From the cell containing the given text, extract its center point as [X, Y] coordinate. 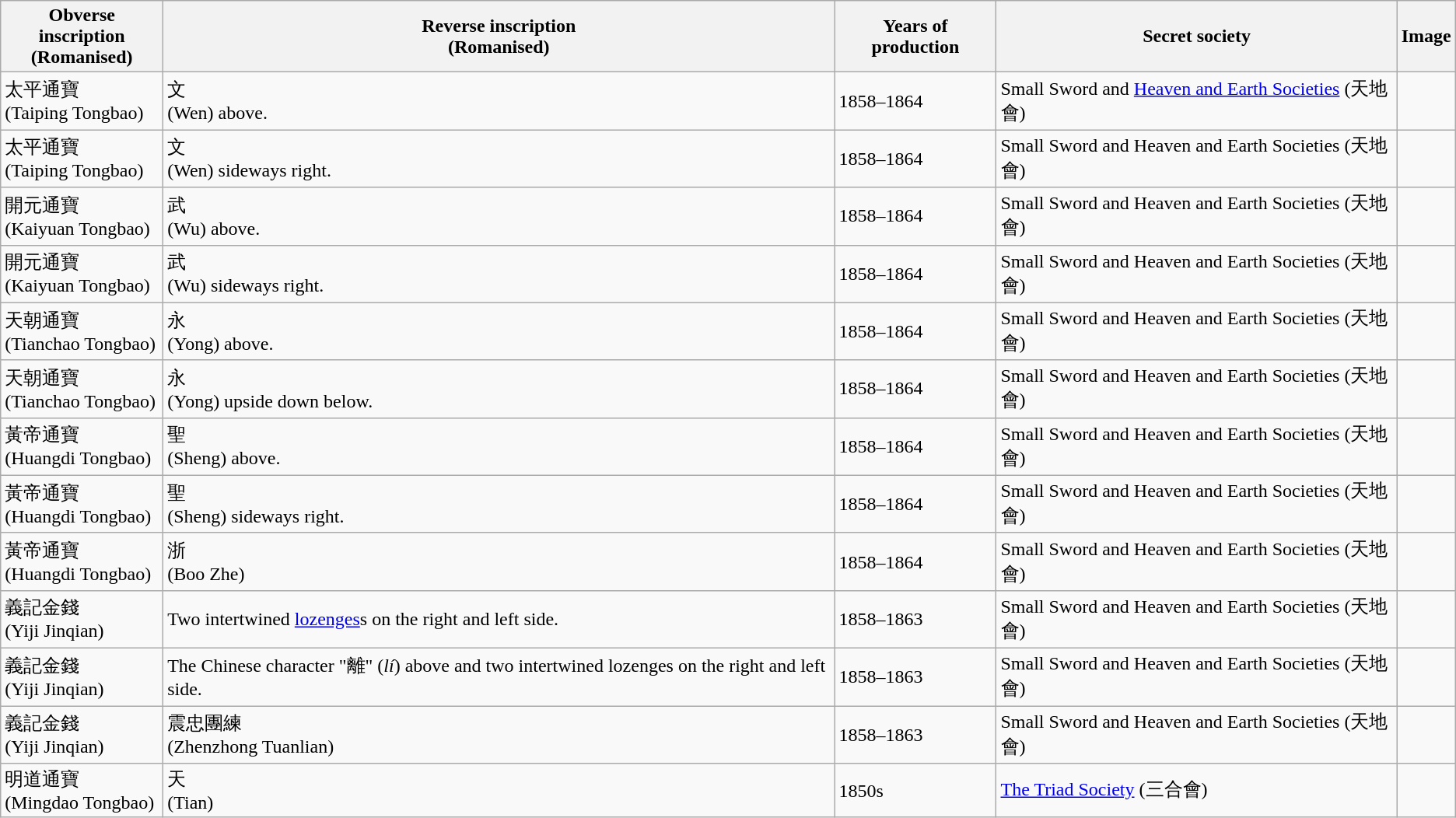
文(Wen) sideways right. [499, 159]
Two intertwined lozengess on the right and left side. [499, 619]
永(Yong) above. [499, 331]
聖(Sheng) above. [499, 446]
Obverse inscription(Romanised) [82, 37]
武(Wu) sideways right. [499, 274]
1850s [915, 791]
文(Wen) above. [499, 101]
永(Yong) upside down below. [499, 389]
浙(Boo Zhe) [499, 561]
聖(Sheng) sideways right. [499, 504]
Secret society [1196, 37]
震忠團練(Zhenzhong Tuanlian) [499, 735]
天(Tian) [499, 791]
The Chinese character "離" (lí) above and two intertwined lozenges on the right and left side. [499, 676]
明道通寶(Mingdao Tongbao) [82, 791]
武(Wu) above. [499, 216]
Image [1426, 37]
The Triad Society (三合會) [1196, 791]
Years of production [915, 37]
Reverse inscription(Romanised) [499, 37]
